Determine the [X, Y] coordinate at the center of the cell enclosing the given text.  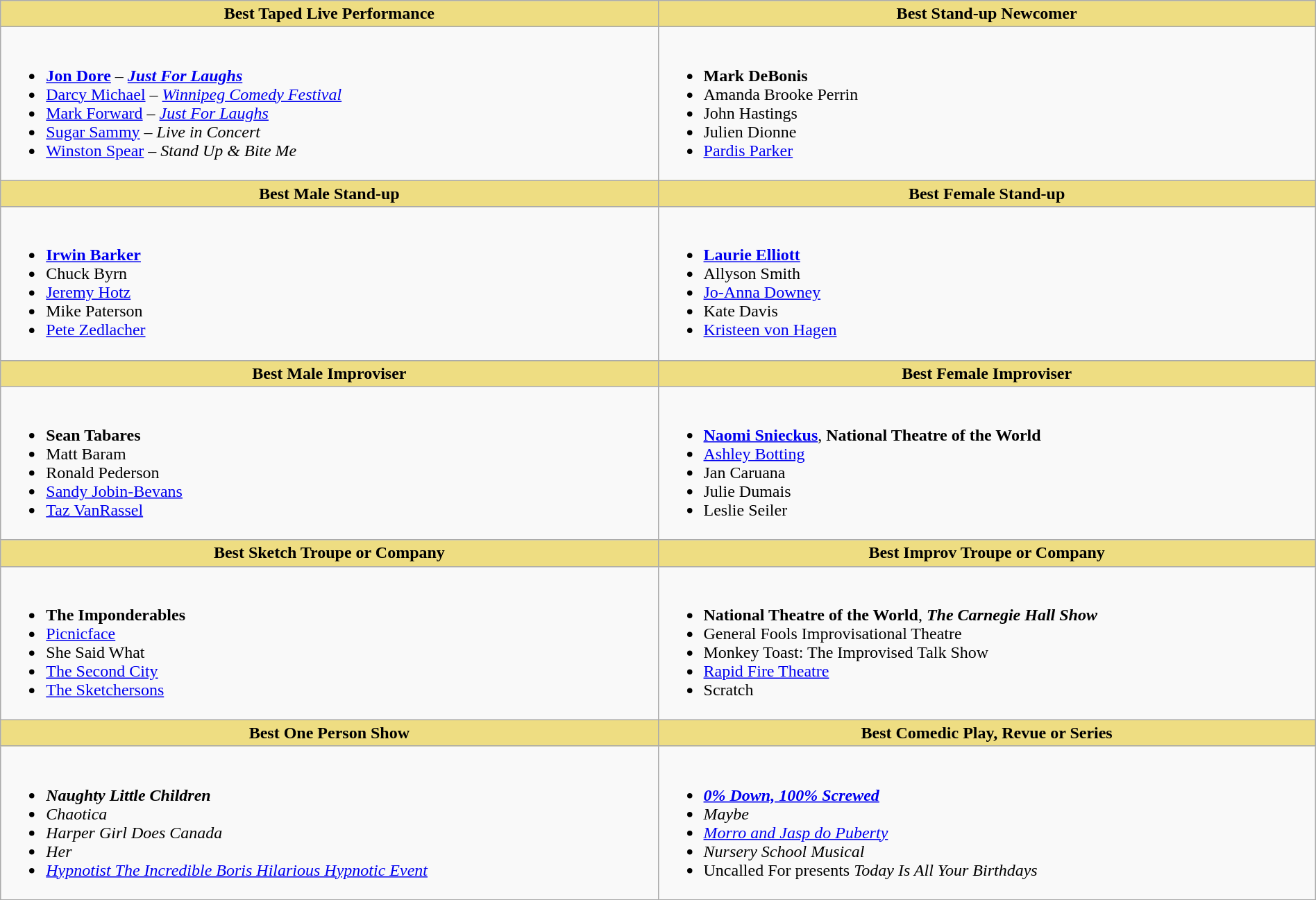
Laurie ElliottAllyson SmithJo-Anna DowneyKate DavisKristeen von Hagen [987, 283]
Naomi Snieckus, National Theatre of the WorldAshley BottingJan CaruanaJulie DumaisLeslie Seiler [987, 464]
The ImponderablesPicnicfaceShe Said WhatThe Second CityThe Sketchersons [329, 643]
Best Comedic Play, Revue or Series [987, 733]
Naughty Little ChildrenChaoticaHarper Girl Does CanadaHerHypnotist The Incredible Boris Hilarious Hypnotic Event [329, 823]
Best Male Improviser [329, 373]
0% Down, 100% ScrewedMaybeMorro and Jasp do PubertyNursery School MusicalUncalled For presents Today Is All Your Birthdays [987, 823]
Mark DeBonisAmanda Brooke PerrinJohn HastingsJulien DionnePardis Parker [987, 104]
Best Female Stand-up [987, 194]
Best Improv Troupe or Company [987, 553]
Best Stand-up Newcomer [987, 14]
Irwin BarkerChuck ByrnJeremy HotzMike PatersonPete Zedlacher [329, 283]
Best Sketch Troupe or Company [329, 553]
Best Male Stand-up [329, 194]
Best One Person Show [329, 733]
Best Taped Live Performance [329, 14]
Best Female Improviser [987, 373]
Sean TabaresMatt BaramRonald PedersonSandy Jobin-BevansTaz VanRassel [329, 464]
